Return (x, y) of the center of cell containing provided text 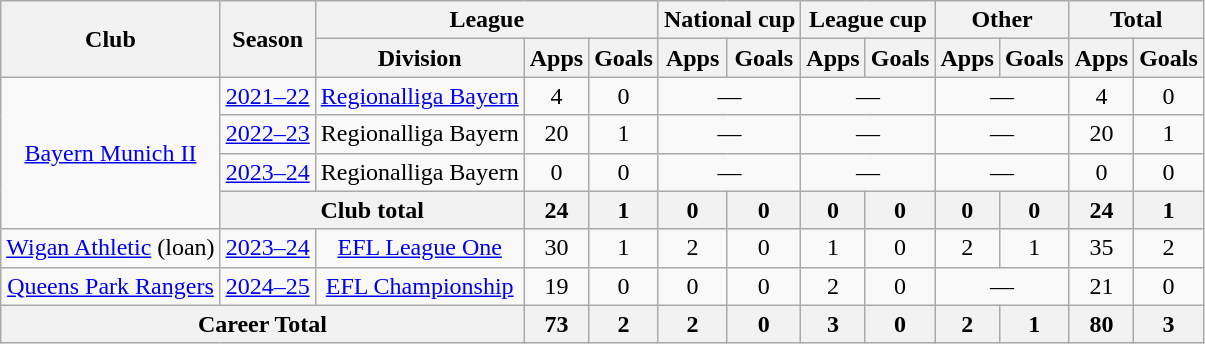
League cup (868, 20)
National cup (729, 20)
Bayern Munich II (110, 153)
Other (1002, 20)
21 (1101, 286)
EFL League One (420, 248)
Total (1136, 20)
19 (556, 286)
30 (556, 248)
2021–22 (268, 96)
Career Total (262, 324)
Division (420, 58)
2024–25 (268, 286)
2022–23 (268, 134)
Club (110, 39)
Queens Park Rangers (110, 286)
Season (268, 39)
73 (556, 324)
35 (1101, 248)
EFL Championship (420, 286)
Wigan Athletic (loan) (110, 248)
80 (1101, 324)
Club total (372, 210)
League (486, 20)
